From the cell containing the given text, extract its center point as (x, y) coordinate. 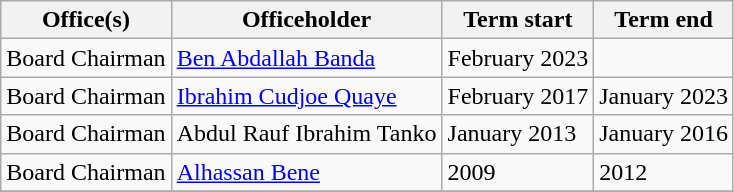
February 2023 (518, 58)
2009 (518, 172)
Term end (664, 20)
Abdul Rauf Ibrahim Tanko (306, 134)
Ibrahim Cudjoe Quaye (306, 96)
January 2016 (664, 134)
Ben Abdallah Banda (306, 58)
January 2013 (518, 134)
Alhassan Bene (306, 172)
February 2017 (518, 96)
Term start (518, 20)
January 2023 (664, 96)
2012 (664, 172)
Office(s) (86, 20)
Officeholder (306, 20)
